Find where the given text appears and provide that cell's center as (X, Y) coordinate. 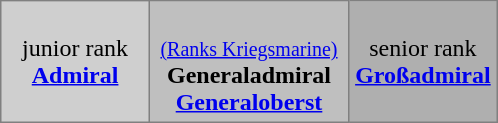
senior rankGroßadmiral (422, 62)
junior rankAdmiral (76, 62)
(Ranks Kriegsmarine)GeneraladmiralGeneraloberst (250, 62)
